Locate the cell with the specified text and output its (x, y) center coordinate. 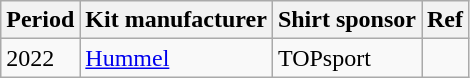
2022 (40, 58)
Ref (446, 20)
TOPsport (346, 58)
Kit manufacturer (176, 20)
Period (40, 20)
Shirt sponsor (346, 20)
Hummel (176, 58)
